Pinpoint the cell where the given text exists, returning its (X, Y) midpoint coordinate. 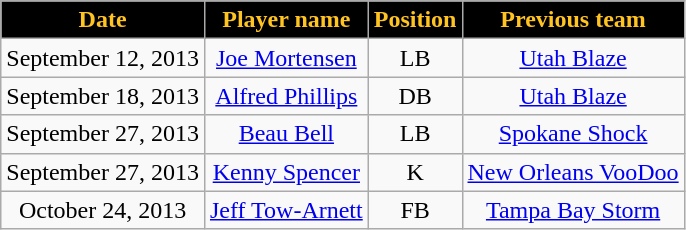
September 12, 2013 (103, 58)
Spokane Shock (573, 134)
September 18, 2013 (103, 96)
New Orleans VooDoo (573, 172)
Tampa Bay Storm (573, 210)
Position (415, 20)
DB (415, 96)
Alfred Phillips (286, 96)
Kenny Spencer (286, 172)
Joe Mortensen (286, 58)
October 24, 2013 (103, 210)
Previous team (573, 20)
K (415, 172)
Beau Bell (286, 134)
Date (103, 20)
Player name (286, 20)
FB (415, 210)
Jeff Tow-Arnett (286, 210)
